Pinpoint the cell where the given text exists, returning its (X, Y) midpoint coordinate. 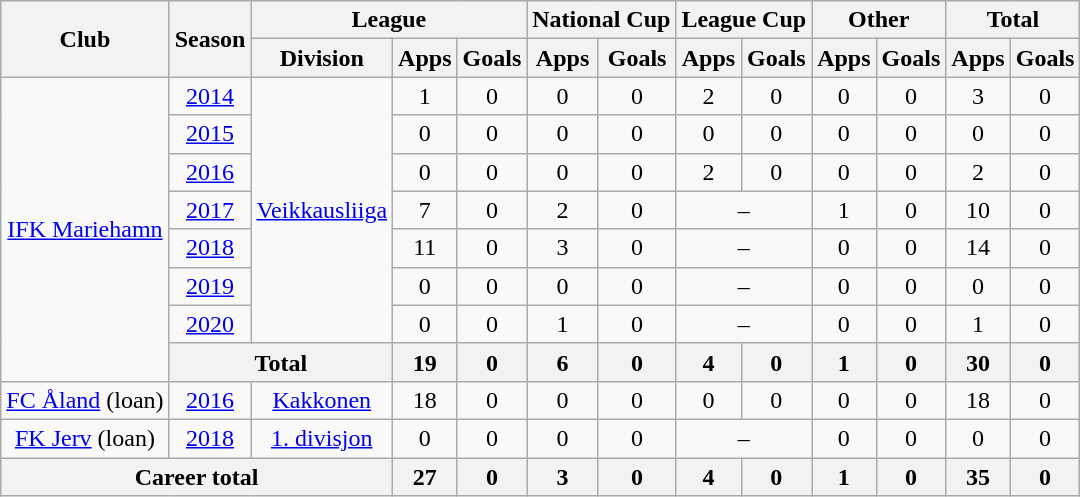
14 (978, 248)
Career total (197, 477)
FC Åland (loan) (85, 400)
27 (425, 477)
1. divisjon (322, 438)
7 (425, 210)
10 (978, 210)
6 (563, 362)
Other (879, 20)
11 (425, 248)
Veikkausliiga (322, 210)
2014 (210, 96)
2017 (210, 210)
National Cup (602, 20)
2020 (210, 324)
2019 (210, 286)
Kakkonen (322, 400)
19 (425, 362)
League Cup (744, 20)
Division (322, 58)
30 (978, 362)
2015 (210, 134)
League (389, 20)
FK Jerv (loan) (85, 438)
35 (978, 477)
IFK Mariehamn (85, 229)
Season (210, 39)
Club (85, 39)
